Pinpoint the cell where the given text exists, returning its (x, y) midpoint coordinate. 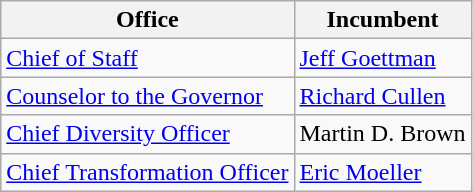
Jeff Goettman (382, 58)
Richard Cullen (382, 96)
Counselor to the Governor (148, 96)
Office (148, 20)
Chief Transformation Officer (148, 172)
Eric Moeller (382, 172)
Chief of Staff (148, 58)
Martin D. Brown (382, 134)
Incumbent (382, 20)
Chief Diversity Officer (148, 134)
